Provide the (x, y) coordinate of the cell's center where the given text is located.  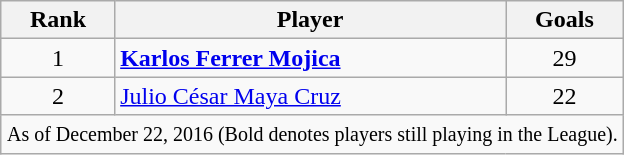
2 (58, 96)
As of December 22, 2016 (Bold denotes players still playing in the League). (312, 134)
Goals (565, 20)
22 (565, 96)
Julio César Maya Cruz (310, 96)
Rank (58, 20)
Karlos Ferrer Mojica (310, 58)
1 (58, 58)
29 (565, 58)
Player (310, 20)
